Identify which cell holds the provided text, then report its [x, y] central coordinate. 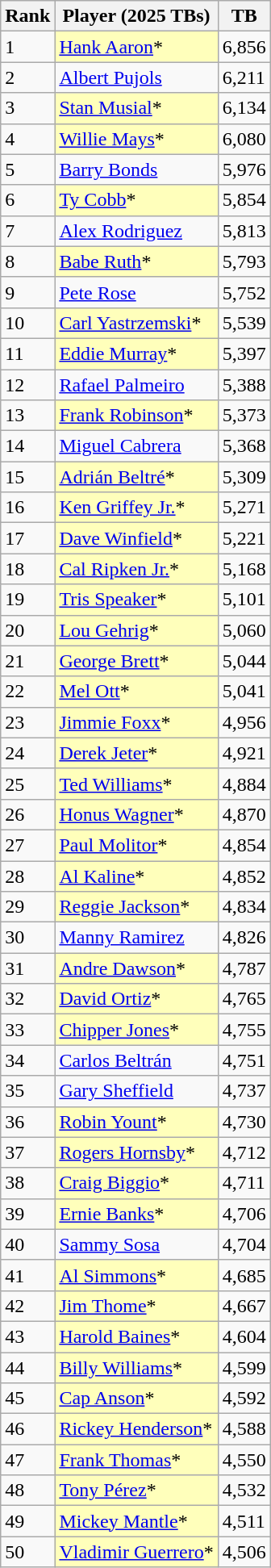
25 [27, 784]
4,737 [244, 1091]
Rafael Palmeiro [136, 385]
6,134 [244, 108]
34 [27, 1060]
Cap Anson* [136, 1399]
Babe Ruth* [136, 261]
27 [27, 845]
4,667 [244, 1306]
4,834 [244, 907]
31 [27, 968]
18 [27, 569]
Robin Yount* [136, 1122]
2 [27, 77]
Dave Winfield* [136, 538]
6 [27, 200]
37 [27, 1152]
3 [27, 108]
Ted Williams* [136, 784]
George Brett* [136, 661]
4,765 [244, 999]
13 [27, 416]
Sammy Sosa [136, 1244]
4,506 [244, 1552]
32 [27, 999]
46 [27, 1429]
4,826 [244, 938]
Adrián Beltré* [136, 477]
Al Kaline* [136, 876]
16 [27, 508]
4,532 [244, 1491]
15 [27, 477]
17 [27, 538]
26 [27, 814]
Miguel Cabrera [136, 446]
Jim Thome* [136, 1306]
Manny Ramirez [136, 938]
40 [27, 1244]
12 [27, 385]
Mel Ott* [136, 692]
Eddie Murray* [136, 353]
Rank [27, 16]
Jimmie Foxx* [136, 722]
38 [27, 1183]
4,956 [244, 722]
22 [27, 692]
4,854 [244, 845]
Hank Aaron* [136, 47]
4,711 [244, 1183]
5,854 [244, 200]
Harold Baines* [136, 1336]
47 [27, 1460]
21 [27, 661]
4,588 [244, 1429]
4,751 [244, 1060]
41 [27, 1275]
50 [27, 1552]
Ty Cobb* [136, 200]
7 [27, 231]
5,041 [244, 692]
44 [27, 1368]
4,870 [244, 814]
Gary Sheffield [136, 1091]
4,921 [244, 753]
4 [27, 139]
5,168 [244, 569]
5,101 [244, 600]
Frank Thomas* [136, 1460]
Billy Williams* [136, 1368]
5,976 [244, 169]
5,044 [244, 661]
Reggie Jackson* [136, 907]
24 [27, 753]
Lou Gehrig* [136, 630]
48 [27, 1491]
5,539 [244, 323]
45 [27, 1399]
Tony Pérez* [136, 1491]
11 [27, 353]
Chipper Jones* [136, 1030]
5,060 [244, 630]
Mickey Mantle* [136, 1521]
Andre Dawson* [136, 968]
39 [27, 1214]
43 [27, 1336]
6,211 [244, 77]
Cal Ripken Jr.* [136, 569]
Al Simmons* [136, 1275]
TB [244, 16]
49 [27, 1521]
5,397 [244, 353]
Barry Bonds [136, 169]
Derek Jeter* [136, 753]
4,592 [244, 1399]
4,712 [244, 1152]
David Ortiz* [136, 999]
19 [27, 600]
Rogers Hornsby* [136, 1152]
10 [27, 323]
4,730 [244, 1122]
28 [27, 876]
Carl Yastrzemski* [136, 323]
4,550 [244, 1460]
Frank Robinson* [136, 416]
6,080 [244, 139]
4,787 [244, 968]
6,856 [244, 47]
Honus Wagner* [136, 814]
Ken Griffey Jr.* [136, 508]
4,852 [244, 876]
23 [27, 722]
4,511 [244, 1521]
9 [27, 292]
5,221 [244, 538]
Willie Mays* [136, 139]
5,309 [244, 477]
Paul Molitor* [136, 845]
Ernie Banks* [136, 1214]
1 [27, 47]
29 [27, 907]
4,685 [244, 1275]
Player (2025 TBs) [136, 16]
36 [27, 1122]
5,793 [244, 261]
Carlos Beltrán [136, 1060]
Stan Musial* [136, 108]
5 [27, 169]
5,388 [244, 385]
4,706 [244, 1214]
Rickey Henderson* [136, 1429]
Albert Pujols [136, 77]
4,755 [244, 1030]
30 [27, 938]
Alex Rodriguez [136, 231]
4,604 [244, 1336]
5,373 [244, 416]
Vladimir Guerrero* [136, 1552]
Tris Speaker* [136, 600]
5,813 [244, 231]
20 [27, 630]
8 [27, 261]
4,704 [244, 1244]
35 [27, 1091]
4,599 [244, 1368]
4,884 [244, 784]
Craig Biggio* [136, 1183]
5,368 [244, 446]
5,752 [244, 292]
Pete Rose [136, 292]
42 [27, 1306]
5,271 [244, 508]
14 [27, 446]
33 [27, 1030]
